Determine the (x, y) coordinate at the center of the cell enclosing the given text.  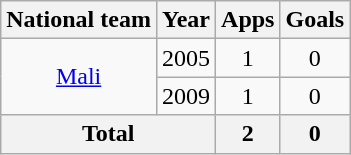
Apps (248, 20)
Mali (79, 77)
2009 (186, 96)
National team (79, 20)
Year (186, 20)
2005 (186, 58)
Goals (315, 20)
2 (248, 134)
Total (108, 134)
